Detect which cell encompasses the target text, then output its [X, Y] center coordinate. 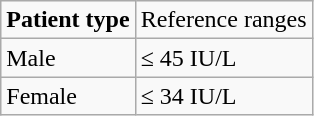
Female [68, 96]
≤ 34 IU/L [224, 96]
Male [68, 58]
Reference ranges [224, 20]
Patient type [68, 20]
≤ 45 IU/L [224, 58]
